Pinpoint the cell where the given text exists, returning its (X, Y) midpoint coordinate. 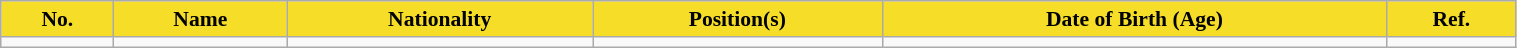
No. (58, 19)
Nationality (440, 19)
Date of Birth (Age) (1134, 19)
Ref. (1452, 19)
Position(s) (738, 19)
Name (200, 19)
